From the cell containing the given text, extract its center point as [X, Y] coordinate. 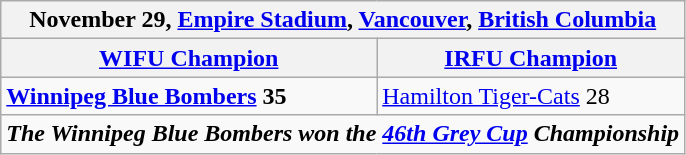
November 29, Empire Stadium, Vancouver, British Columbia [343, 20]
Hamilton Tiger-Cats 28 [531, 96]
WIFU Champion [189, 58]
The Winnipeg Blue Bombers won the 46th Grey Cup Championship [343, 134]
IRFU Champion [531, 58]
Winnipeg Blue Bombers 35 [189, 96]
